Find where the given text appears and provide that cell's center as [x, y] coordinate. 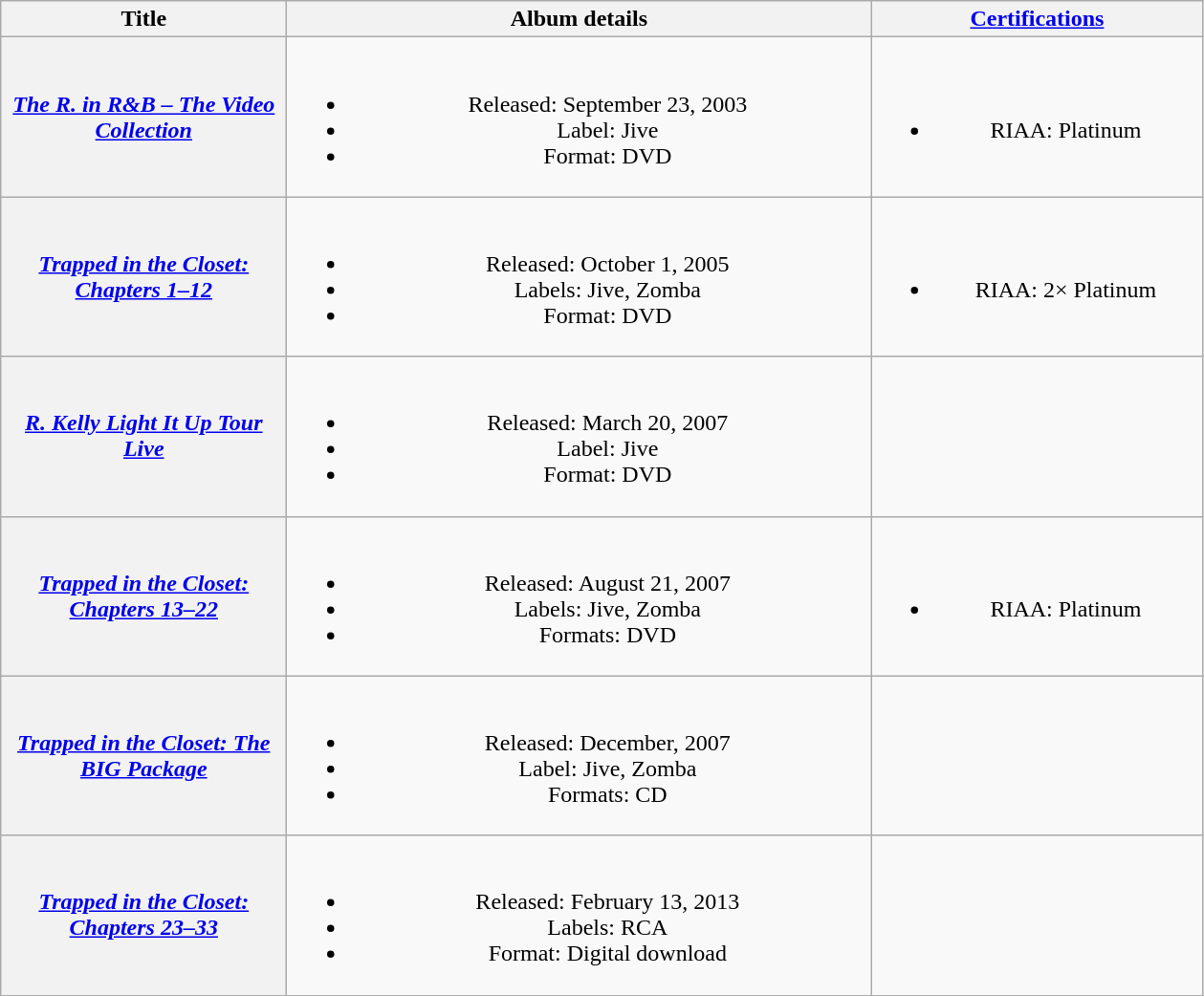
Trapped in the Closet: Chapters 13–22 [143, 596]
Released: October 1, 2005Labels: Jive, ZombaFormat: DVD [580, 277]
Released: February 13, 2013Labels: RCAFormat: Digital download [580, 916]
RIAA: 2× Platinum [1037, 277]
Released: August 21, 2007Labels: Jive, ZombaFormats: DVD [580, 596]
Released: March 20, 2007Label: JiveFormat: DVD [580, 436]
R. Kelly Light It Up Tour Live [143, 436]
The R. in R&B – The Video Collection [143, 117]
Released: December, 2007Label: Jive, ZombaFormats: CD [580, 755]
Trapped in the Closet: Chapters 1–12 [143, 277]
Trapped in the Closet: Chapters 23–33 [143, 916]
Released: September 23, 2003Label: JiveFormat: DVD [580, 117]
Title [143, 19]
Trapped in the Closet: The BIG Package [143, 755]
Certifications [1037, 19]
Album details [580, 19]
